Return the [X, Y] coordinate for the center point of the cell that contains the specified text.  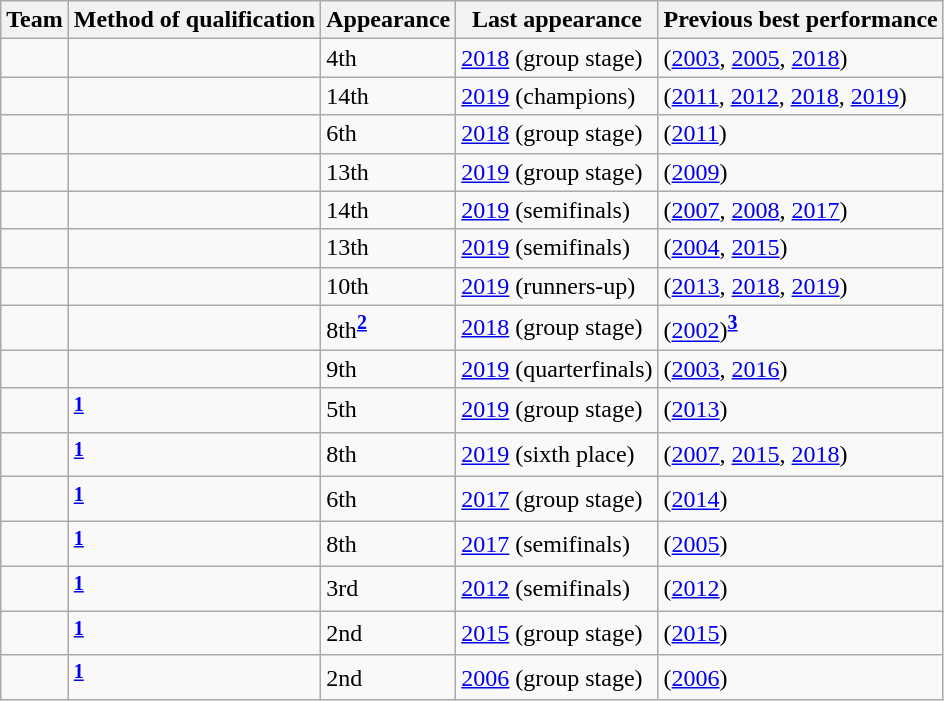
2019 (runners-up) [557, 286]
(2007, 2015, 2018) [800, 454]
4th [388, 58]
Last appearance [557, 20]
Appearance [388, 20]
(2002)3 [800, 328]
2017 (group stage) [557, 500]
(2013) [800, 410]
Previous best performance [800, 20]
(2007, 2008, 2017) [800, 210]
2012 (semifinals) [557, 588]
(2006) [800, 678]
2019 (sixth place) [557, 454]
8th2 [388, 328]
(2005) [800, 544]
2015 (group stage) [557, 634]
(2012) [800, 588]
2019 (quarterfinals) [557, 369]
(2011, 2012, 2018, 2019) [800, 96]
2019 (champions) [557, 96]
10th [388, 286]
5th [388, 410]
(2011) [800, 134]
(2015) [800, 634]
(2004, 2015) [800, 248]
(2003, 2005, 2018) [800, 58]
(2013, 2018, 2019) [800, 286]
3rd [388, 588]
(2009) [800, 172]
9th [388, 369]
(2003, 2016) [800, 369]
Team [35, 20]
2006 (group stage) [557, 678]
(2014) [800, 500]
2017 (semifinals) [557, 544]
Method of qualification [194, 20]
